Search for the cell housing the specified text and yield its (X, Y) center coordinate. 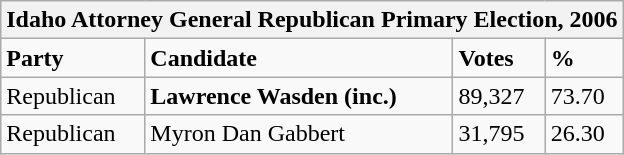
Votes (499, 58)
% (584, 58)
26.30 (584, 134)
Lawrence Wasden (inc.) (299, 96)
73.70 (584, 96)
Party (73, 58)
Idaho Attorney General Republican Primary Election, 2006 (312, 20)
31,795 (499, 134)
89,327 (499, 96)
Candidate (299, 58)
Myron Dan Gabbert (299, 134)
